Identify which cell holds the provided text, then report its [X, Y] central coordinate. 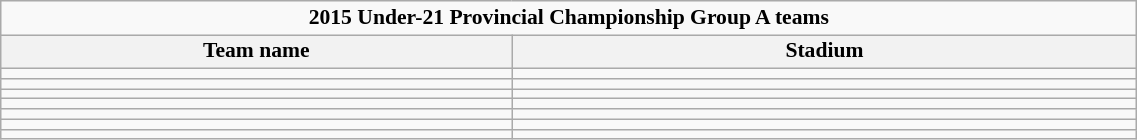
2015 Under-21 Provincial Championship Group A teams [569, 18]
Stadium [824, 52]
Team name [256, 52]
